Return the [x, y] coordinate for the center point of the cell that contains the specified text.  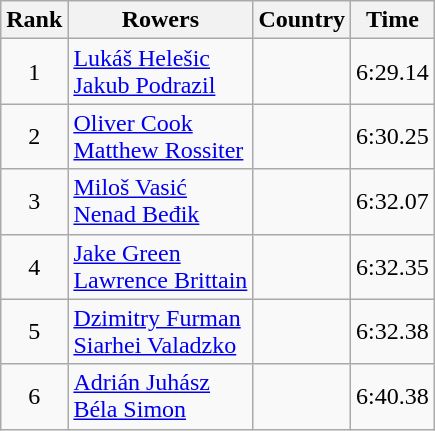
Adrián JuhászBéla Simon [160, 396]
Jake GreenLawrence Brittain [160, 266]
5 [34, 332]
2 [34, 136]
3 [34, 202]
6:32.38 [393, 332]
Lukáš HelešicJakub Podrazil [160, 72]
6 [34, 396]
6:32.35 [393, 266]
Rowers [160, 20]
6:40.38 [393, 396]
Miloš VasićNenad Beđik [160, 202]
4 [34, 266]
Rank [34, 20]
6:32.07 [393, 202]
Time [393, 20]
Dzimitry FurmanSiarhei Valadzko [160, 332]
1 [34, 72]
6:30.25 [393, 136]
6:29.14 [393, 72]
Country [302, 20]
Oliver CookMatthew Rossiter [160, 136]
